Return the (x, y) coordinate for the center point of the cell that contains the specified text.  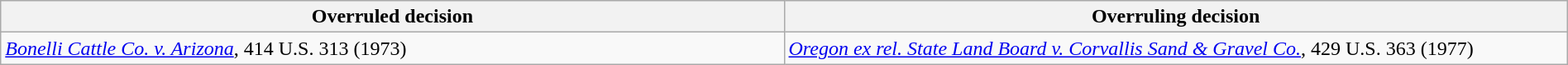
Overruled decision (392, 17)
Bonelli Cattle Co. v. Arizona, 414 U.S. 313 (1973) (392, 48)
Overruling decision (1176, 17)
Oregon ex rel. State Land Board v. Corvallis Sand & Gravel Co., 429 U.S. 363 (1977) (1176, 48)
